Return the (x, y) coordinate for the center point of the cell that contains the specified text.  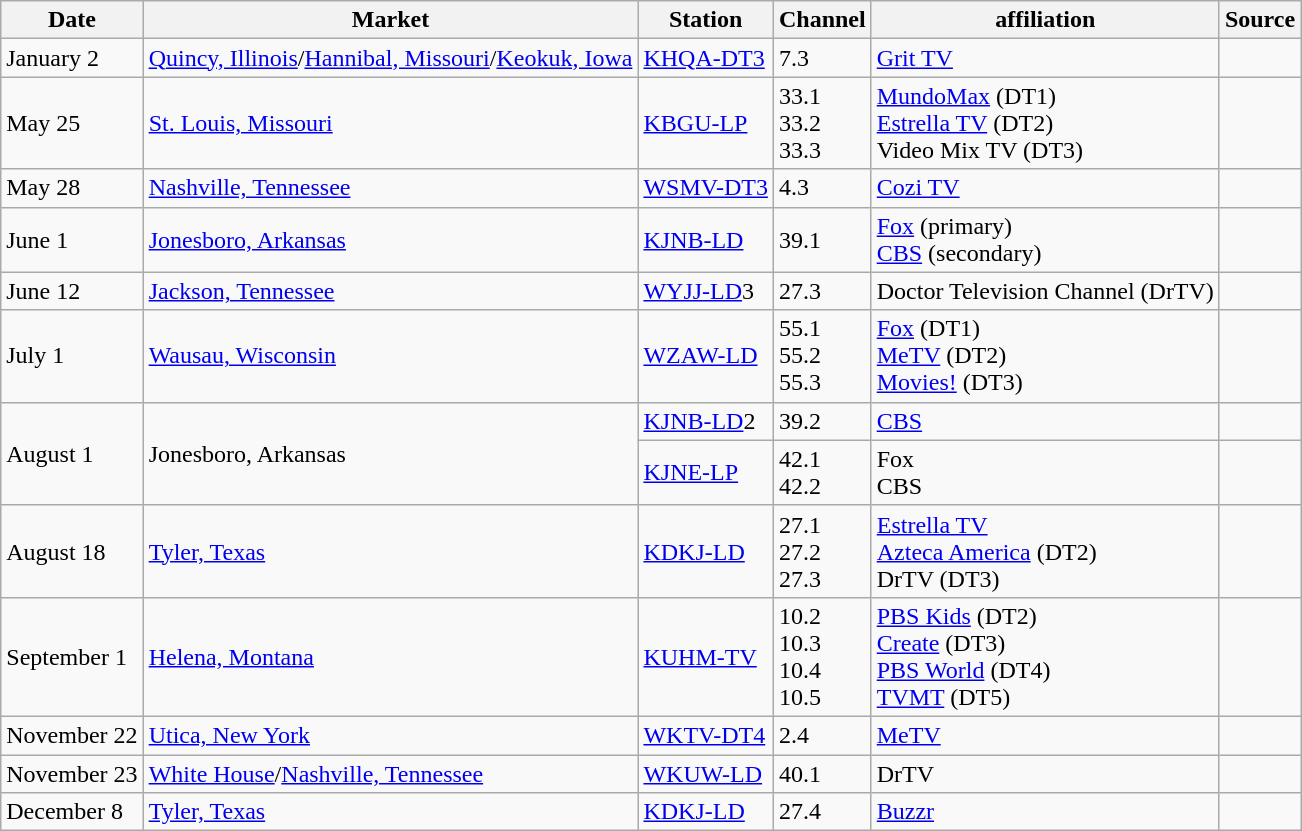
Market (390, 20)
MeTV (1045, 735)
Estrella TVAzteca America (DT2)DrTV (DT3) (1045, 551)
42.1 42.2 (822, 472)
May 28 (72, 188)
4.3 (822, 188)
WSMV-DT3 (706, 188)
DrTV (1045, 773)
Fox (DT1)MeTV (DT2)Movies! (DT3) (1045, 356)
WYJJ-LD3 (706, 291)
WKUW-LD (706, 773)
27.4 (822, 812)
June 12 (72, 291)
55.155.255.3 (822, 356)
39.1 (822, 240)
Channel (822, 20)
2.4 (822, 735)
Date (72, 20)
Buzzr (1045, 812)
July 1 (72, 356)
7.3 (822, 58)
10.210.310.410.5 (822, 656)
September 1 (72, 656)
33.133.233.3 (822, 123)
CBS (1045, 421)
MundoMax (DT1)Estrella TV (DT2)Video Mix TV (DT3) (1045, 123)
KJNB-LD (706, 240)
Utica, New York (390, 735)
November 22 (72, 735)
Nashville, Tennessee (390, 188)
Station (706, 20)
Fox CBS (1045, 472)
KHQA-DT3 (706, 58)
Jackson, Tennessee (390, 291)
January 2 (72, 58)
KJNE-LP (706, 472)
May 25 (72, 123)
Grit TV (1045, 58)
Helena, Montana (390, 656)
27.127.227.3 (822, 551)
27.3 (822, 291)
November 23 (72, 773)
White House/Nashville, Tennessee (390, 773)
Fox (primary) CBS (secondary) (1045, 240)
Cozi TV (1045, 188)
WZAW-LD (706, 356)
affiliation (1045, 20)
August 18 (72, 551)
KUHM-TV (706, 656)
August 1 (72, 454)
June 1 (72, 240)
Doctor Television Channel (DrTV) (1045, 291)
WKTV-DT4 (706, 735)
40.1 (822, 773)
Wausau, Wisconsin (390, 356)
KJNB-LD2 (706, 421)
Source (1260, 20)
PBS Kids (DT2)Create (DT3)PBS World (DT4)TVMT (DT5) (1045, 656)
December 8 (72, 812)
KBGU-LP (706, 123)
St. Louis, Missouri (390, 123)
39.2 (822, 421)
Quincy, Illinois/Hannibal, Missouri/Keokuk, Iowa (390, 58)
